Search for the cell housing the specified text and yield its [x, y] center coordinate. 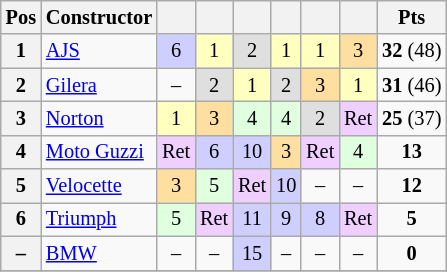
Constructor [99, 17]
12 [412, 186]
Gilera [99, 85]
8 [320, 219]
9 [286, 219]
32 (48) [412, 51]
15 [252, 253]
AJS [99, 51]
0 [412, 253]
Moto Guzzi [99, 152]
Velocette [99, 186]
Triumph [99, 219]
BMW [99, 253]
31 (46) [412, 85]
25 (37) [412, 118]
Pts [412, 17]
13 [412, 152]
Norton [99, 118]
11 [252, 219]
Pos [21, 17]
